Return (x, y) of the center of cell containing provided text 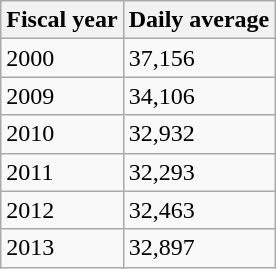
37,156 (199, 58)
Fiscal year (62, 20)
2011 (62, 172)
2010 (62, 134)
32,463 (199, 210)
2012 (62, 210)
2000 (62, 58)
2013 (62, 248)
32,932 (199, 134)
2009 (62, 96)
32,293 (199, 172)
34,106 (199, 96)
Daily average (199, 20)
32,897 (199, 248)
